Identify which cell holds the provided text, then report its [X, Y] central coordinate. 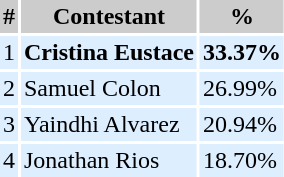
# [9, 16]
1 [9, 52]
3 [9, 124]
Cristina Eustace [109, 52]
18.70% [242, 160]
4 [9, 160]
26.99% [242, 88]
Jonathan Rios [109, 160]
20.94% [242, 124]
Samuel Colon [109, 88]
2 [9, 88]
33.37% [242, 52]
% [242, 16]
Yaindhi Alvarez [109, 124]
Contestant [109, 16]
